Search for the cell housing the specified text and yield its [x, y] center coordinate. 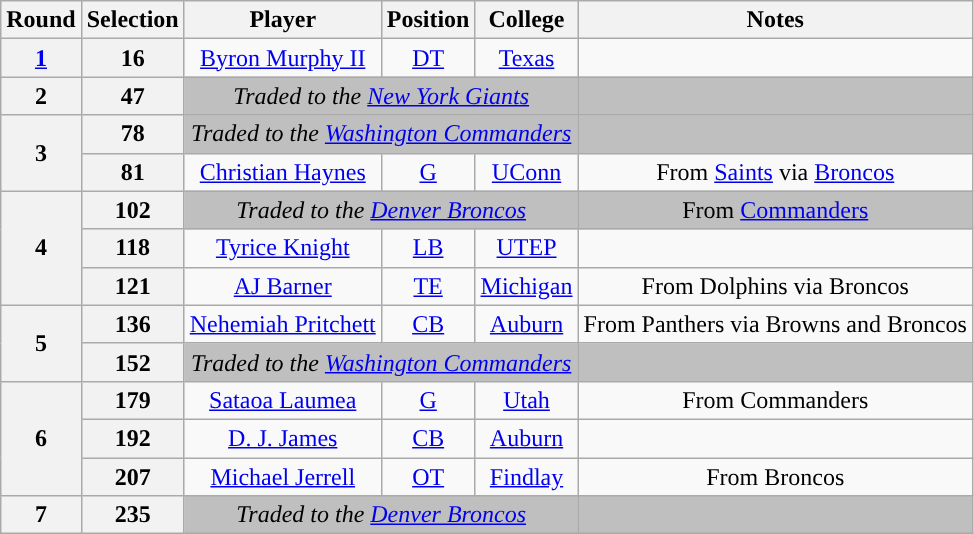
118 [132, 248]
Position [428, 20]
2 [41, 96]
81 [132, 172]
102 [132, 210]
Round [41, 20]
Christian Haynes [282, 172]
From Saints via Broncos [775, 172]
5 [41, 343]
Notes [775, 20]
4 [41, 248]
LB [428, 248]
Traded to the New York Giants [381, 96]
Texas [526, 58]
7 [41, 515]
3 [41, 153]
6 [41, 438]
121 [132, 286]
1 [41, 58]
Selection [132, 20]
OT [428, 477]
TE [428, 286]
Nehemiah Pritchett [282, 324]
Sataoa Laumea [282, 400]
47 [132, 96]
207 [132, 477]
From Panthers via Browns and Broncos [775, 324]
78 [132, 134]
College [526, 20]
Utah [526, 400]
UTEP [526, 248]
D. J. James [282, 438]
Michigan [526, 286]
Findlay [526, 477]
152 [132, 362]
235 [132, 515]
16 [132, 58]
DT [428, 58]
Byron Murphy II [282, 58]
AJ Barner [282, 286]
Tyrice Knight [282, 248]
UConn [526, 172]
136 [132, 324]
From Dolphins via Broncos [775, 286]
Player [282, 20]
179 [132, 400]
From Broncos [775, 477]
Michael Jerrell [282, 477]
192 [132, 438]
